Identify which cell holds the provided text, then report its (X, Y) central coordinate. 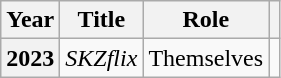
Themselves (206, 58)
2023 (30, 58)
Role (206, 20)
Title (102, 20)
Year (30, 20)
SKZflix (102, 58)
